Locate the cell with the specified text and output its (x, y) center coordinate. 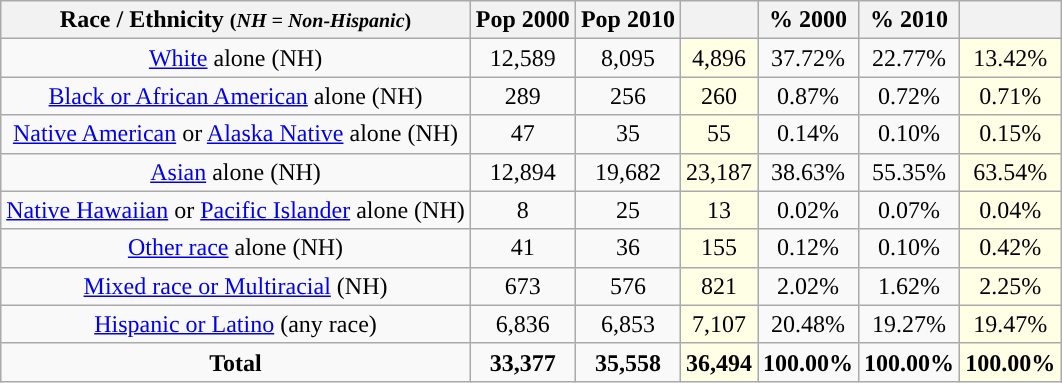
576 (628, 286)
Native American or Alaska Native alone (NH) (236, 134)
63.54% (1010, 172)
Asian alone (NH) (236, 172)
35 (628, 134)
2.25% (1010, 286)
Other race alone (NH) (236, 248)
2.02% (808, 286)
Hispanic or Latino (any race) (236, 324)
4,896 (718, 58)
37.72% (808, 58)
22.77% (910, 58)
47 (522, 134)
% 2000 (808, 20)
Total (236, 362)
8 (522, 210)
33,377 (522, 362)
155 (718, 248)
0.87% (808, 96)
0.02% (808, 210)
38.63% (808, 172)
25 (628, 210)
Pop 2010 (628, 20)
6,836 (522, 324)
36,494 (718, 362)
0.15% (1010, 134)
8,095 (628, 58)
13 (718, 210)
Race / Ethnicity (NH = Non-Hispanic) (236, 20)
0.71% (1010, 96)
19.27% (910, 324)
41 (522, 248)
Black or African American alone (NH) (236, 96)
12,589 (522, 58)
Mixed race or Multiracial (NH) (236, 286)
23,187 (718, 172)
673 (522, 286)
19.47% (1010, 324)
% 2010 (910, 20)
0.12% (808, 248)
12,894 (522, 172)
13.42% (1010, 58)
260 (718, 96)
Native Hawaiian or Pacific Islander alone (NH) (236, 210)
White alone (NH) (236, 58)
20.48% (808, 324)
0.42% (1010, 248)
256 (628, 96)
36 (628, 248)
35,558 (628, 362)
0.72% (910, 96)
1.62% (910, 286)
6,853 (628, 324)
7,107 (718, 324)
0.07% (910, 210)
0.04% (1010, 210)
55 (718, 134)
0.14% (808, 134)
289 (522, 96)
821 (718, 286)
19,682 (628, 172)
55.35% (910, 172)
Pop 2000 (522, 20)
